For the text-containing cell, return its midpoint in [X, Y] coordinate format. 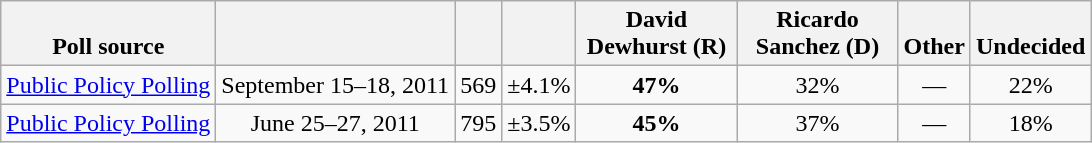
Other [934, 34]
Poll source [108, 34]
47% [656, 85]
±3.5% [539, 123]
±4.1% [539, 85]
RicardoSanchez (D) [818, 34]
DavidDewhurst (R) [656, 34]
37% [818, 123]
June 25–27, 2011 [336, 123]
Undecided [1030, 34]
45% [656, 123]
32% [818, 85]
569 [478, 85]
September 15–18, 2011 [336, 85]
22% [1030, 85]
795 [478, 123]
18% [1030, 123]
